From the cell containing the given text, extract its center point as [x, y] coordinate. 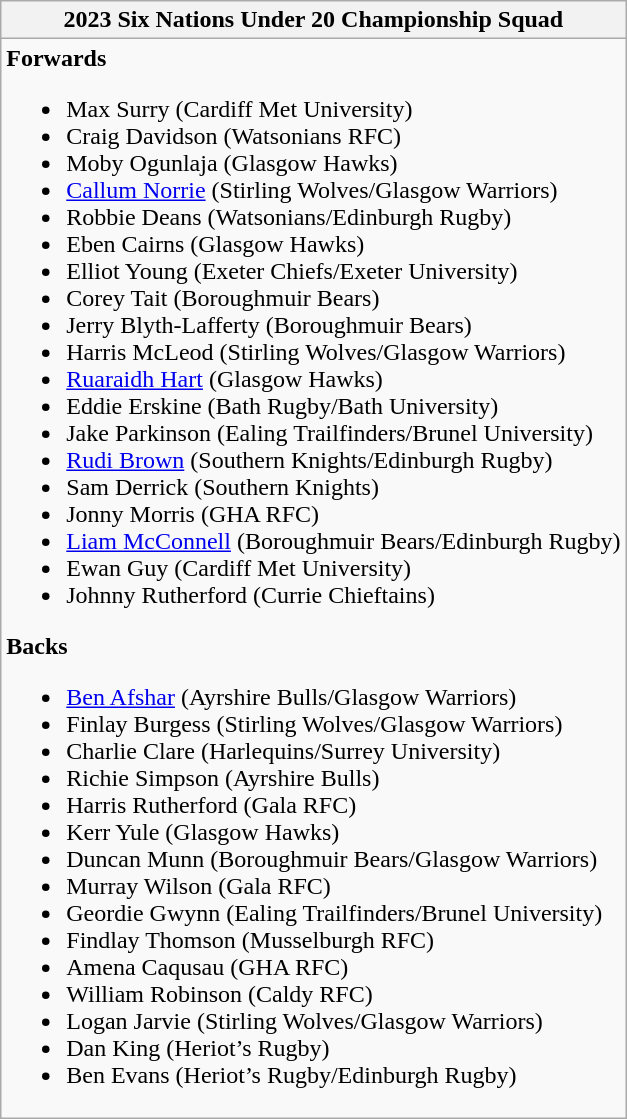
2023 Six Nations Under 20 Championship Squad [314, 20]
